Capture the cell that displays the provided text and extract its (X, Y) central coordinate. 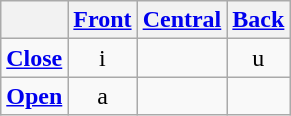
u (258, 58)
Close (34, 58)
Front (102, 20)
Central (182, 20)
i (102, 58)
Back (258, 20)
Open (34, 96)
a (102, 96)
